Extract the (x, y) coordinate from the center of the cell holding the provided text.  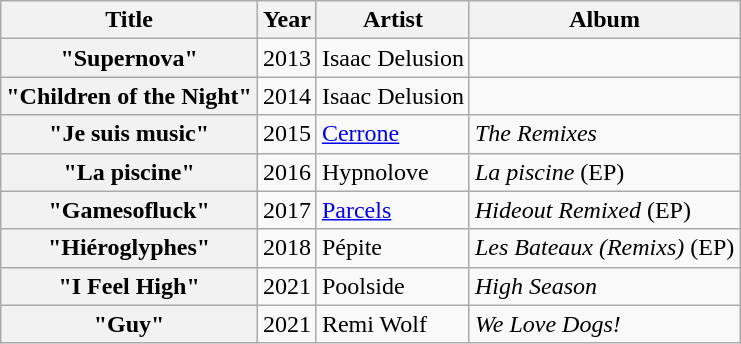
Les Bateaux (Remixs) (EP) (604, 248)
Hypnolove (392, 172)
Pépite (392, 248)
2016 (286, 172)
"I Feel High" (130, 286)
"Gamesofluck" (130, 210)
Album (604, 20)
Poolside (392, 286)
Artist (392, 20)
"Guy" (130, 324)
Cerrone (392, 134)
"La piscine" (130, 172)
"Hiéroglyphes" (130, 248)
We Love Dogs! (604, 324)
2014 (286, 96)
La piscine (EP) (604, 172)
"Children of the Night" (130, 96)
"Je suis music" (130, 134)
2017 (286, 210)
"Supernova" (130, 58)
2013 (286, 58)
The Remixes (604, 134)
2018 (286, 248)
2015 (286, 134)
Remi Wolf (392, 324)
Parcels (392, 210)
High Season (604, 286)
Year (286, 20)
Title (130, 20)
Hideout Remixed (EP) (604, 210)
